Output the [x, y] coordinate of the center of the cell containing the given text.  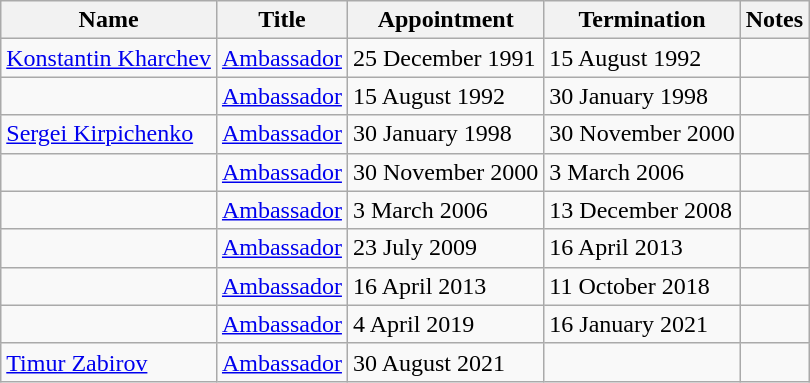
4 April 2019 [445, 324]
23 July 2009 [445, 248]
Notes [774, 20]
Termination [642, 20]
Appointment [445, 20]
Konstantin Kharchev [109, 58]
Title [282, 20]
Timur Zabirov [109, 362]
11 October 2018 [642, 286]
25 December 1991 [445, 58]
Sergei Kirpichenko [109, 134]
16 January 2021 [642, 324]
13 December 2008 [642, 210]
30 August 2021 [445, 362]
Name [109, 20]
